Return (x, y) of the center of cell containing provided text 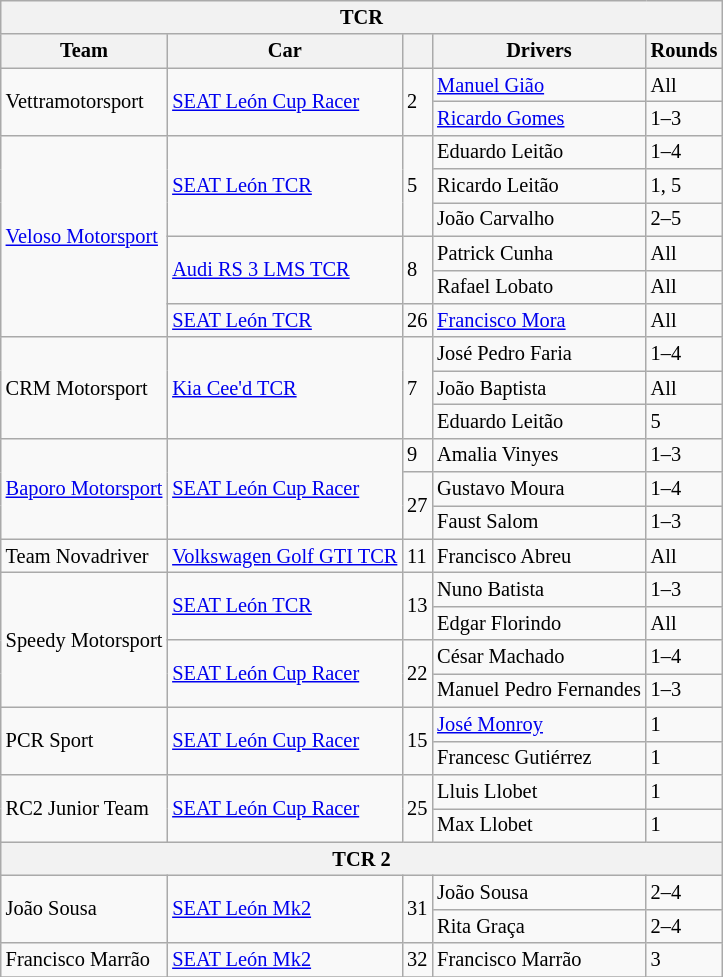
Lluis Llobet (539, 791)
Max Llobet (539, 825)
Speedy Motorsport (84, 640)
RC2 Junior Team (84, 808)
8 (417, 270)
Patrick Cunha (539, 253)
Manuel Gião (539, 85)
15 (417, 740)
Audi RS 3 LMS TCR (284, 270)
Nuno Batista (539, 589)
Team (84, 51)
Francesc Gutiérrez (539, 758)
2–5 (684, 219)
Rita Graça (539, 926)
Francisco Mora (539, 320)
1, 5 (684, 186)
13 (417, 606)
31 (417, 908)
Manuel Pedro Fernandes (539, 690)
TCR 2 (362, 859)
José Pedro Faria (539, 354)
11 (417, 556)
César Machado (539, 657)
Team Novadriver (84, 556)
José Monroy (539, 724)
Ricardo Leitão (539, 186)
Rafael Lobato (539, 287)
TCR (362, 17)
22 (417, 674)
Drivers (539, 51)
João Baptista (539, 388)
CRM Motorsport (84, 388)
Kia Cee'd TCR (284, 388)
32 (417, 960)
Car (284, 51)
Volkswagen Golf GTI TCR (284, 556)
Faust Salom (539, 522)
26 (417, 320)
Veloso Motorsport (84, 236)
27 (417, 506)
PCR Sport (84, 740)
João Carvalho (539, 219)
Gustavo Moura (539, 489)
7 (417, 388)
3 (684, 960)
9 (417, 455)
25 (417, 808)
Ricardo Gomes (539, 118)
Vettramotorsport (84, 102)
Amalia Vinyes (539, 455)
Francisco Abreu (539, 556)
Edgar Florindo (539, 623)
Baporo Motorsport (84, 488)
Rounds (684, 51)
2 (417, 102)
